Return (x, y) of the center of cell containing provided text 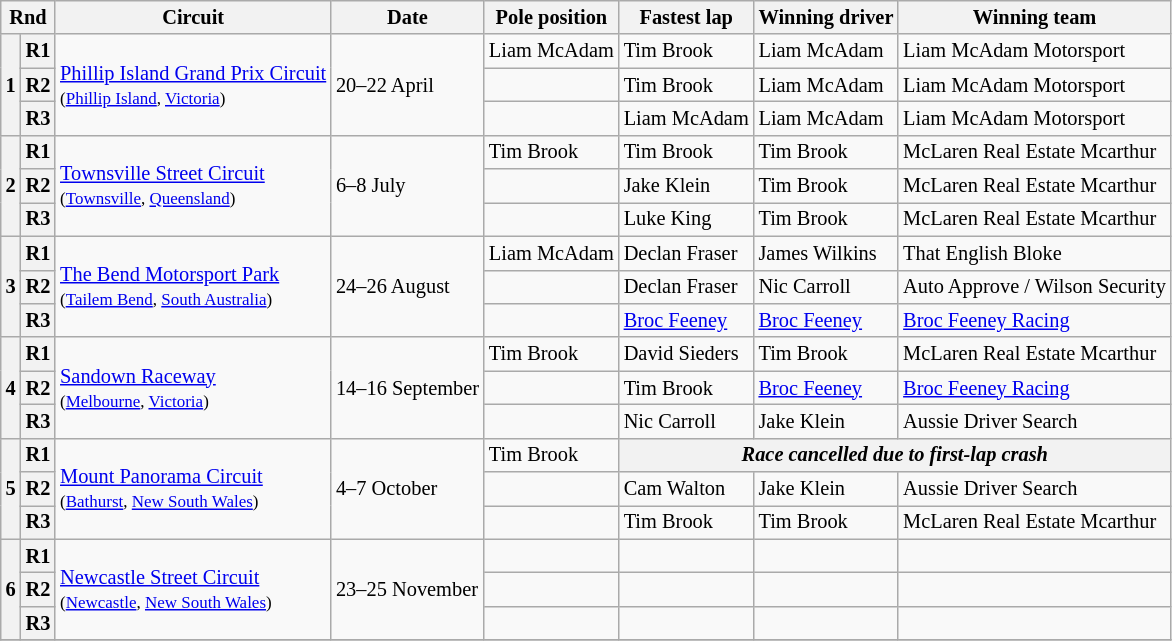
Winning driver (826, 17)
Auto Approve / Wilson Security (1034, 287)
The Bend Motorsport Park(Tailem Bend, South Australia) (193, 286)
3 (11, 286)
Fastest lap (686, 17)
1 (11, 84)
14–16 September (408, 388)
20–22 April (408, 84)
Townsville Street Circuit(Townsville, Queensland) (193, 186)
Newcastle Street Circuit(Newcastle, New South Wales) (193, 590)
6 (11, 590)
James Wilkins (826, 253)
Date (408, 17)
4 (11, 388)
Phillip Island Grand Prix Circuit(Phillip Island, Victoria) (193, 84)
Rnd (28, 17)
Mount Panorama Circuit(Bathurst, New South Wales) (193, 488)
24–26 August (408, 286)
23–25 November (408, 590)
Cam Walton (686, 489)
David Sieders (686, 354)
Race cancelled due to first-lap crash (895, 455)
6–8 July (408, 186)
Winning team (1034, 17)
4–7 October (408, 488)
2 (11, 186)
Luke King (686, 219)
That English Bloke (1034, 253)
Sandown Raceway(Melbourne, Victoria) (193, 388)
Circuit (193, 17)
5 (11, 488)
Pole position (552, 17)
